Determine the [x, y] coordinate at the center of the cell enclosing the given text.  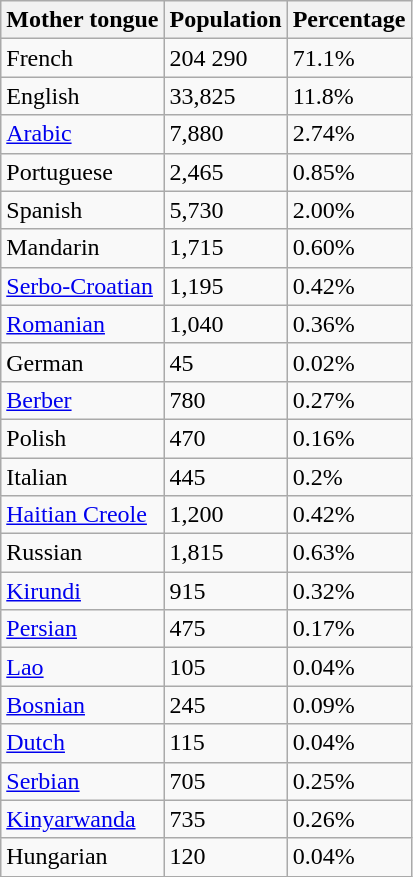
5,730 [226, 210]
Arabic [82, 134]
204 290 [226, 58]
Kirundi [82, 591]
0.63% [349, 553]
245 [226, 705]
1,040 [226, 324]
2.00% [349, 210]
Hungarian [82, 857]
1,815 [226, 553]
705 [226, 781]
470 [226, 438]
Polish [82, 438]
475 [226, 629]
780 [226, 400]
71.1% [349, 58]
0.02% [349, 362]
Haitian Creole [82, 515]
Russian [82, 553]
1,715 [226, 248]
0.36% [349, 324]
33,825 [226, 96]
Dutch [82, 743]
Romanian [82, 324]
45 [226, 362]
1,195 [226, 286]
Population [226, 20]
105 [226, 667]
0.32% [349, 591]
0.25% [349, 781]
0.16% [349, 438]
German [82, 362]
7,880 [226, 134]
2,465 [226, 172]
Lao [82, 667]
0.60% [349, 248]
French [82, 58]
915 [226, 591]
Bosnian [82, 705]
Mother tongue [82, 20]
115 [226, 743]
120 [226, 857]
0.2% [349, 477]
Mandarin [82, 248]
1,200 [226, 515]
Serbian [82, 781]
Spanish [82, 210]
445 [226, 477]
0.09% [349, 705]
English [82, 96]
Berber [82, 400]
0.85% [349, 172]
0.27% [349, 400]
11.8% [349, 96]
Portuguese [82, 172]
Persian [82, 629]
Percentage [349, 20]
735 [226, 819]
Serbo-Croatian [82, 286]
0.17% [349, 629]
0.26% [349, 819]
Italian [82, 477]
Kinyarwanda [82, 819]
2.74% [349, 134]
